For the text-containing cell, return its midpoint in (x, y) coordinate format. 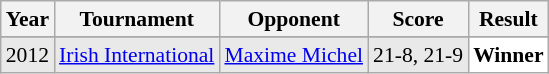
Score (418, 19)
Opponent (294, 19)
Tournament (136, 19)
Result (508, 19)
21-8, 21-9 (418, 55)
Year (28, 19)
2012 (28, 55)
Maxime Michel (294, 55)
Winner (508, 55)
Irish International (136, 55)
